Capture the cell that displays the provided text and extract its (x, y) central coordinate. 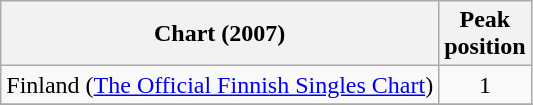
Finland (The Official Finnish Singles Chart) (220, 85)
Peakposition (485, 34)
1 (485, 85)
Chart (2007) (220, 34)
